Detect which cell encompasses the target text, then output its [X, Y] center coordinate. 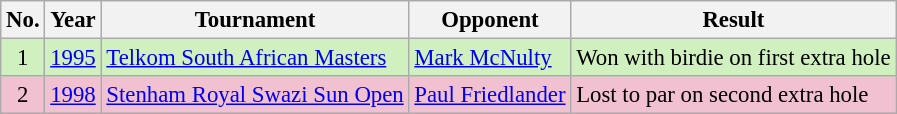
Opponent [490, 20]
Tournament [255, 20]
No. [23, 20]
Year [73, 20]
Mark McNulty [490, 58]
Telkom South African Masters [255, 58]
Paul Friedlander [490, 95]
2 [23, 95]
Result [734, 20]
1998 [73, 95]
Lost to par on second extra hole [734, 95]
Stenham Royal Swazi Sun Open [255, 95]
1995 [73, 58]
1 [23, 58]
Won with birdie on first extra hole [734, 58]
